Search for the cell housing the specified text and yield its [x, y] center coordinate. 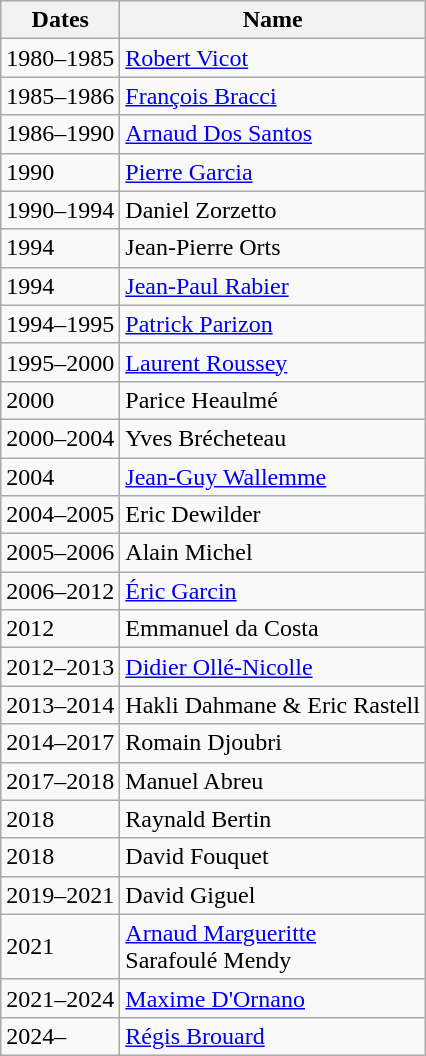
David Fouquet [273, 857]
Jean-Paul Rabier [273, 286]
Régis Brouard [273, 1036]
Romain Djoubri [273, 743]
Yves Brécheteau [273, 438]
2005–2006 [60, 553]
Arnaud MargueritteSarafoulé Mendy [273, 946]
Hakli Dahmane & Eric Rastell [273, 705]
2021–2024 [60, 998]
1990 [60, 172]
2004 [60, 477]
Name [273, 20]
1994–1995 [60, 324]
2014–2017 [60, 743]
David Giguel [273, 895]
1980–1985 [60, 58]
Dates [60, 20]
2019–2021 [60, 895]
Robert Vicot [273, 58]
Maxime D'Ornano [273, 998]
Pierre Garcia [273, 172]
2000 [60, 400]
2021 [60, 946]
1985–1986 [60, 96]
2012–2013 [60, 667]
Manuel Abreu [273, 781]
2000–2004 [60, 438]
Arnaud Dos Santos [273, 134]
Eric Dewilder [273, 515]
Jean-Pierre Orts [273, 248]
Raynald Bertin [273, 819]
2024– [60, 1036]
Jean-Guy Wallemme [273, 477]
1995–2000 [60, 362]
François Bracci [273, 96]
Didier Ollé-Nicolle [273, 667]
Éric Garcin [273, 591]
Parice Heaulmé [273, 400]
Laurent Roussey [273, 362]
Patrick Parizon [273, 324]
Emmanuel da Costa [273, 629]
1986–1990 [60, 134]
Alain Michel [273, 553]
Daniel Zorzetto [273, 210]
1990–1994 [60, 210]
2013–2014 [60, 705]
2017–2018 [60, 781]
2012 [60, 629]
2006–2012 [60, 591]
2004–2005 [60, 515]
